Capture the cell that displays the provided text and extract its [X, Y] central coordinate. 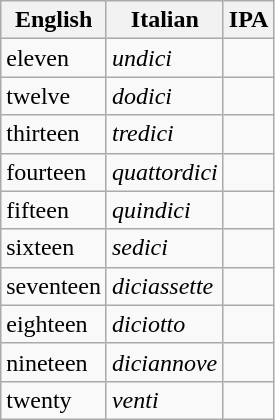
diciannove [164, 362]
quattordici [164, 172]
fourteen [54, 172]
sedici [164, 248]
venti [164, 400]
dodici [164, 96]
undici [164, 58]
twenty [54, 400]
eighteen [54, 324]
fifteen [54, 210]
twelve [54, 96]
eleven [54, 58]
thirteen [54, 134]
nineteen [54, 362]
Italian [164, 20]
diciotto [164, 324]
seventeen [54, 286]
diciassette [164, 286]
IPA [248, 20]
tredici [164, 134]
English [54, 20]
sixteen [54, 248]
quindici [164, 210]
